Provide the [x, y] coordinate of the cell's center where the given text is located.  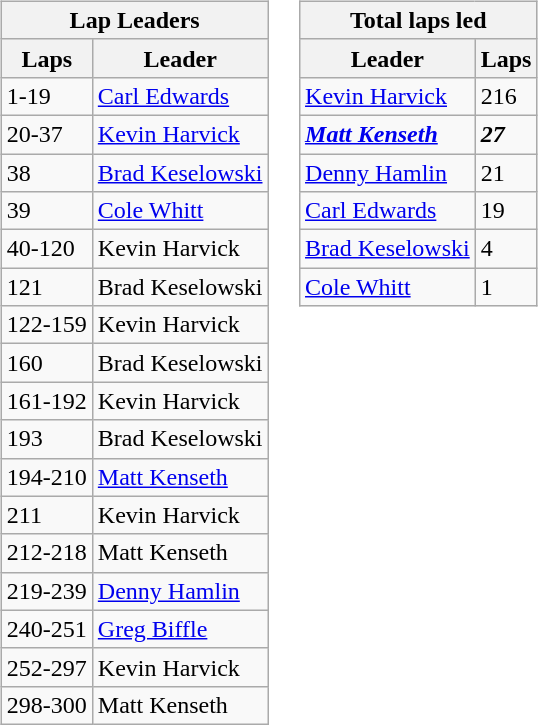
21 [506, 173]
211 [46, 515]
Lap Leaders [134, 20]
4 [506, 249]
Greg Biffle [180, 629]
252-297 [46, 667]
39 [46, 211]
20-37 [46, 134]
121 [46, 287]
193 [46, 439]
19 [506, 211]
122-159 [46, 325]
38 [46, 173]
161-192 [46, 401]
219-239 [46, 591]
27 [506, 134]
40-120 [46, 249]
298-300 [46, 705]
Total laps led [418, 20]
216 [506, 96]
160 [46, 363]
240-251 [46, 629]
1-19 [46, 96]
212-218 [46, 553]
1 [506, 287]
194-210 [46, 477]
